Detect which cell encompasses the target text, then output its (x, y) center coordinate. 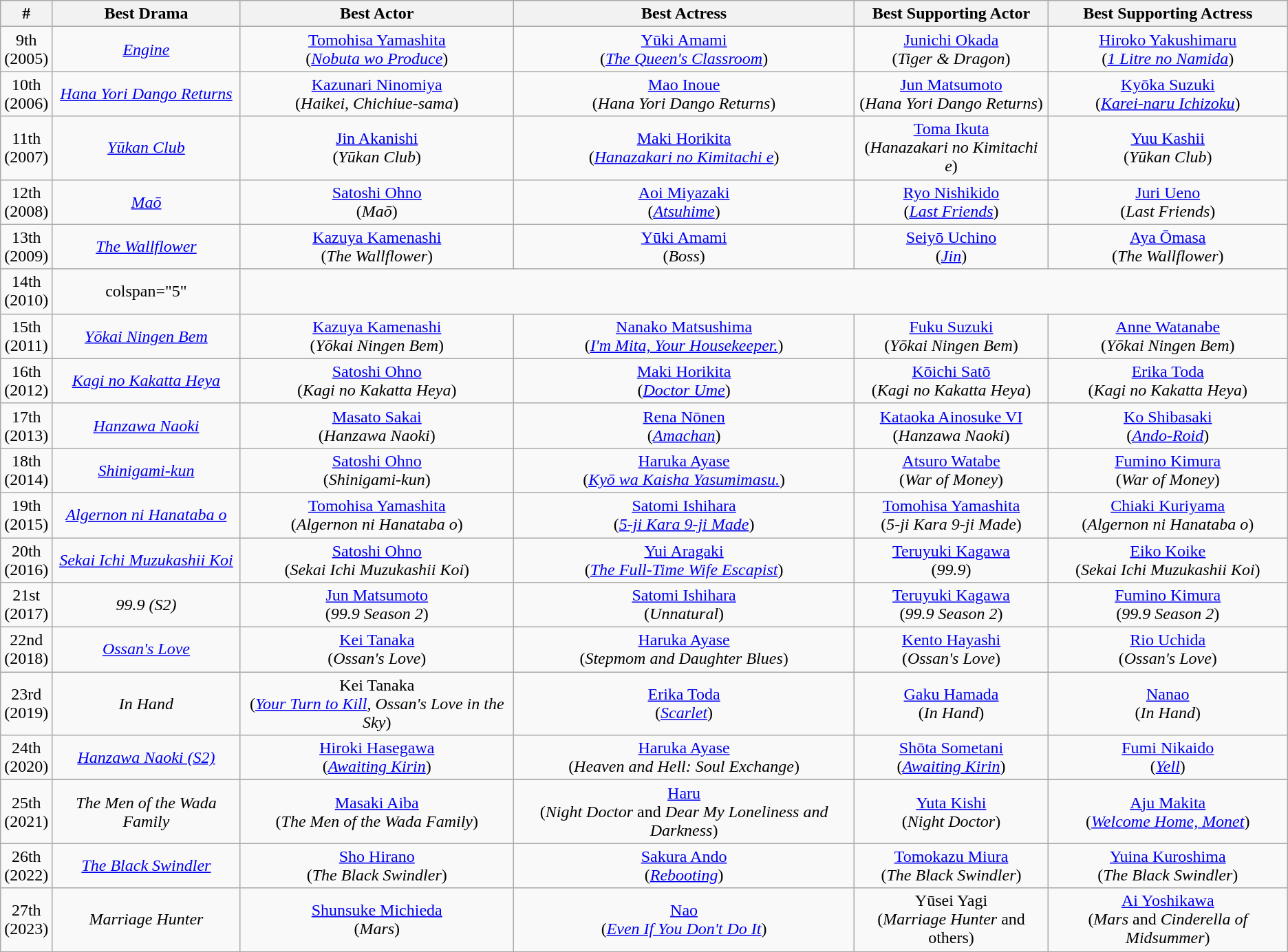
Maki Horikita (Hanazakari no Kimitachi e) (684, 148)
99.9 (S2) (146, 605)
Hana Yori Dango Returns (146, 94)
Kento Hayashi (Ossan's Love) (952, 649)
Aju Makita (Welcome Home, Monet) (1168, 812)
Fumino Kimura (War of Money) (1168, 470)
Fumino Kimura (99.9 Season 2) (1168, 605)
24th(2020) (26, 758)
Sekai Ichi Muzukashii Koi (146, 560)
27th(2023) (26, 920)
Gaku Hamada (In Hand) (952, 704)
Maō (146, 202)
13th(2009) (26, 246)
Kagi no Kakatta Heya (146, 381)
Nanako Matsushima (I'm Mita, Your Housekeeper.) (684, 336)
Haruka Ayase (Stepmom and Daughter Blues) (684, 649)
Ai Yoshikawa (Mars and Cinderella of Midsummer) (1168, 920)
Tomokazu Miura (The Black Swindler) (952, 865)
Juri Ueno (Last Friends) (1168, 202)
Erika Toda (Scarlet) (684, 704)
Jin Akanishi (Yūkan Club) (377, 148)
Kazunari Ninomiya (Haikei, Chichiue-sama) (377, 94)
Marriage Hunter (146, 920)
Yūsei Yagi (Marriage Hunter and others) (952, 920)
21st(2017) (26, 605)
Rio Uchida (Ossan's Love) (1168, 649)
Hiroki Hasegawa (Awaiting Kirin) (377, 758)
Kazuya Kamenashi (Yōkai Ningen Bem) (377, 336)
Tomohisa Yamashita (Algernon ni Hanataba o) (377, 515)
Hanzawa Naoki (146, 425)
Yūkan Club (146, 148)
Satomi Ishihara (5-ji Kara 9-ji Made) (684, 515)
Ossan's Love (146, 649)
The Men of the Wada Family (146, 812)
Algernon ni Hanataba o (146, 515)
Kyōka Suzuki (Karei-naru Ichizoku) (1168, 94)
Yuina Kuroshima (The Black Swindler) (1168, 865)
12th(2008) (26, 202)
17th(2013) (26, 425)
colspan="5" (146, 292)
Satoshi Ohno (Sekai Ichi Muzukashii Koi) (377, 560)
Seiyō Uchino (Jin) (952, 246)
Yuta Kishi (Night Doctor) (952, 812)
Chiaki Kuriyama (Algernon ni Hanataba o) (1168, 515)
Aoi Miyazaki (Atsuhime) (684, 202)
Fuku Suzuki (Yōkai Ningen Bem) (952, 336)
Jun Matsumoto (Hana Yori Dango Returns) (952, 94)
20th(2016) (26, 560)
Haru (Night Doctor and Dear My Loneliness and Darkness) (684, 812)
10th(2006) (26, 94)
Nanao (In Hand) (1168, 704)
The Wallflower (146, 246)
9th(2005) (26, 50)
22nd(2018) (26, 649)
Sho Hirano (The Black Swindler) (377, 865)
Shinigami-kun (146, 470)
Best Supporting Actress (1168, 14)
Kei Tanaka (Ossan's Love) (377, 649)
Shōta Sometani (Awaiting Kirin) (952, 758)
Tomohisa Yamashita (5-ji Kara 9-ji Made) (952, 515)
Best Actress (684, 14)
Kazuya Kamenashi (The Wallflower) (377, 246)
Satoshi Ohno (Shinigami-kun) (377, 470)
Hiroko Yakushimaru (1 Litre no Namida) (1168, 50)
Mao Inoue (Hana Yori Dango Returns) (684, 94)
Junichi Okada (Tiger & Dragon) (952, 50)
Satoshi Ohno (Kagi no Kakatta Heya) (377, 381)
Yuu Kashii (Yūkan Club) (1168, 148)
Jun Matsumoto (99.9 Season 2) (377, 605)
Atsuro Watabe (War of Money) (952, 470)
Ryo Nishikido (Last Friends) (952, 202)
Tomohisa Yamashita (Nobuta wo Produce) (377, 50)
Satomi Ishihara (Unnatural) (684, 605)
Erika Toda (Kagi no Kakatta Heya) (1168, 381)
Eiko Koike (Sekai Ichi Muzukashii Koi) (1168, 560)
Best Drama (146, 14)
Kataoka Ainosuke VI (Hanzawa Naoki) (952, 425)
16th(2012) (26, 381)
Hanzawa Naoki (S2) (146, 758)
Aya Ōmasa (The Wallflower) (1168, 246)
Best Supporting Actor (952, 14)
Haruka Ayase (Heaven and Hell: Soul Exchange) (684, 758)
Toma Ikuta (Hanazakari no Kimitachi e) (952, 148)
Yōkai Ningen Bem (146, 336)
Shunsuke Michieda (Mars) (377, 920)
26th(2022) (26, 865)
In Hand (146, 704)
Nao (Even If You Don't Do It) (684, 920)
Maki Horikita (Doctor Ume) (684, 381)
Satoshi Ohno (Maō) (377, 202)
Teruyuki Kagawa (99.9 Season 2) (952, 605)
Kei Tanaka (Your Turn to Kill, Ossan's Love in the Sky) (377, 704)
Yūki Amami (Boss) (684, 246)
Masato Sakai (Hanzawa Naoki) (377, 425)
Yui Aragaki (The Full-Time Wife Escapist) (684, 560)
23rd(2019) (26, 704)
11th(2007) (26, 148)
15th(2011) (26, 336)
18th(2014) (26, 470)
Kōichi Satō (Kagi no Kakatta Heya) (952, 381)
Haruka Ayase (Kyō wa Kaisha Yasumimasu.) (684, 470)
Ko Shibasaki (Ando-Roid) (1168, 425)
Teruyuki Kagawa (99.9) (952, 560)
The Black Swindler (146, 865)
# (26, 14)
19th(2015) (26, 515)
Fumi Nikaido (Yell) (1168, 758)
14th(2010) (26, 292)
Sakura Ando (Rebooting) (684, 865)
Engine (146, 50)
Yūki Amami (The Queen's Classroom) (684, 50)
Rena Nōnen (Amachan) (684, 425)
Masaki Aiba (The Men of the Wada Family) (377, 812)
Anne Watanabe (Yōkai Ningen Bem) (1168, 336)
25th(2021) (26, 812)
Best Actor (377, 14)
